Provide the [X, Y] coordinate of the cell's center where the given text is located.  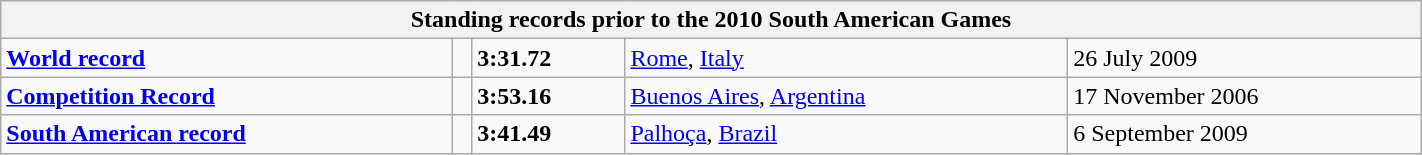
3:41.49 [548, 134]
17 November 2006 [1245, 96]
26 July 2009 [1245, 58]
3:31.72 [548, 58]
6 September 2009 [1245, 134]
Competition Record [226, 96]
World record [226, 58]
Rome, Italy [846, 58]
Buenos Aires, Argentina [846, 96]
3:53.16 [548, 96]
Palhoça, Brazil [846, 134]
South American record [226, 134]
Standing records prior to the 2010 South American Games [711, 20]
